Return (X, Y) of the center of cell containing provided text 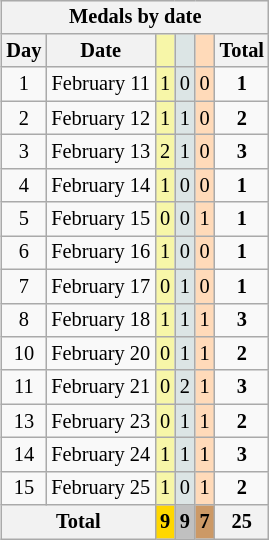
February 17 (100, 286)
11 (24, 387)
February 11 (100, 84)
5 (24, 219)
February 15 (100, 219)
25 (242, 522)
February 14 (100, 185)
6 (24, 253)
15 (24, 488)
13 (24, 421)
February 12 (100, 118)
February 24 (100, 455)
8 (24, 320)
4 (24, 185)
Date (100, 51)
February 18 (100, 320)
February 23 (100, 421)
February 16 (100, 253)
10 (24, 354)
February 21 (100, 387)
February 25 (100, 488)
February 13 (100, 152)
February 20 (100, 354)
Medals by date (136, 17)
14 (24, 455)
Day (24, 51)
